Output the [X, Y] coordinate of the center of the cell containing the given text.  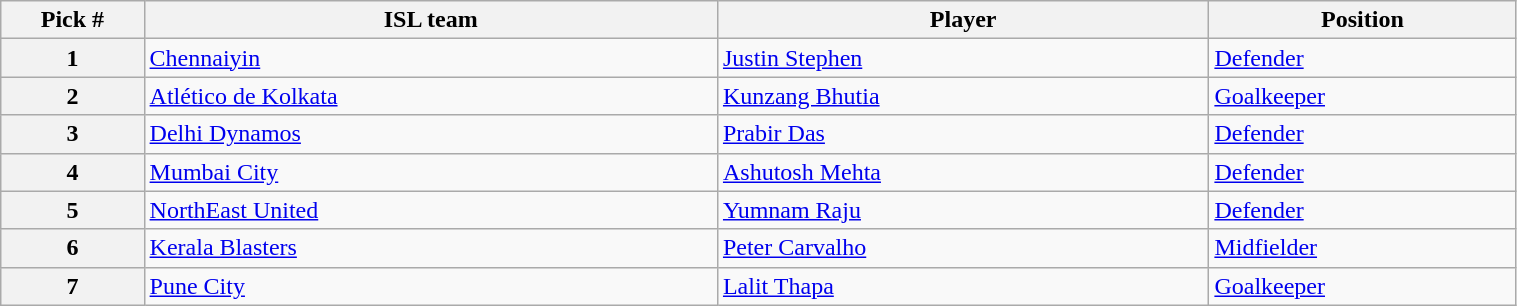
NorthEast United [430, 210]
Prabir Das [962, 134]
7 [72, 286]
2 [72, 96]
Midfielder [1362, 248]
6 [72, 248]
Kunzang Bhutia [962, 96]
Justin Stephen [962, 58]
4 [72, 172]
Mumbai City [430, 172]
Delhi Dynamos [430, 134]
3 [72, 134]
ISL team [430, 20]
Atlético de Kolkata [430, 96]
Pune City [430, 286]
1 [72, 58]
5 [72, 210]
Pick # [72, 20]
Chennaiyin [430, 58]
Yumnam Raju [962, 210]
Kerala Blasters [430, 248]
Player [962, 20]
Lalit Thapa [962, 286]
Position [1362, 20]
Peter Carvalho [962, 248]
Ashutosh Mehta [962, 172]
